Determine the (X, Y) coordinate at the center of the cell enclosing the given text.  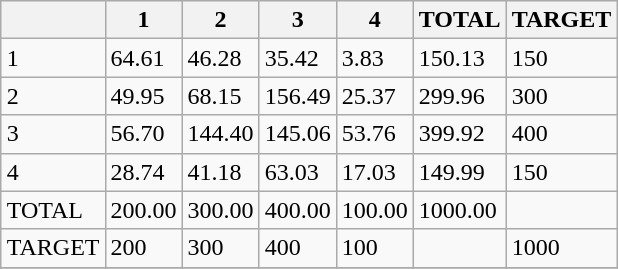
68.15 (220, 96)
149.99 (460, 172)
400.00 (298, 210)
49.95 (144, 96)
200.00 (144, 210)
53.76 (374, 134)
299.96 (460, 96)
63.03 (298, 172)
3.83 (374, 58)
1000.00 (460, 210)
64.61 (144, 58)
1000 (562, 248)
145.06 (298, 134)
46.28 (220, 58)
41.18 (220, 172)
156.49 (298, 96)
150.13 (460, 58)
399.92 (460, 134)
56.70 (144, 134)
144.40 (220, 134)
300.00 (220, 210)
35.42 (298, 58)
17.03 (374, 172)
25.37 (374, 96)
28.74 (144, 172)
200 (144, 248)
100.00 (374, 210)
100 (374, 248)
